Extract the [x, y] coordinate from the center of the cell holding the provided text.  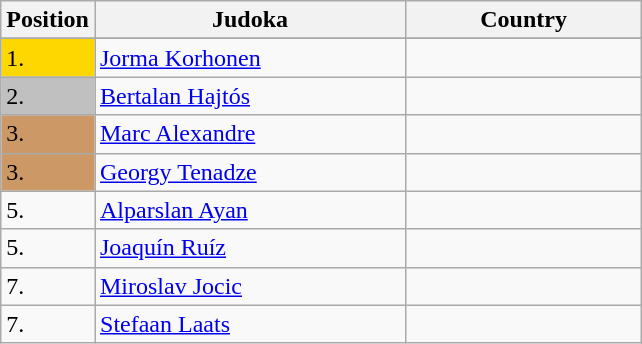
Bertalan Hajtós [250, 96]
Marc Alexandre [250, 134]
2. [48, 96]
1. [48, 58]
Country [524, 20]
Position [48, 20]
Stefaan Laats [250, 324]
Joaquín Ruíz [250, 248]
Judoka [250, 20]
Alparslan Ayan [250, 210]
Georgy Tenadze [250, 172]
Jorma Korhonen [250, 58]
Miroslav Jocic [250, 286]
